Find where the given text appears and provide that cell's center as [X, Y] coordinate. 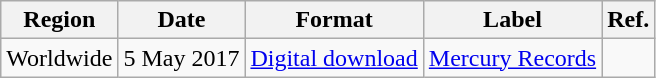
5 May 2017 [182, 58]
Date [182, 20]
Region [60, 20]
Ref. [628, 20]
Worldwide [60, 58]
Digital download [334, 58]
Mercury Records [512, 58]
Format [334, 20]
Label [512, 20]
